Locate the cell with the specified text and output its (X, Y) center coordinate. 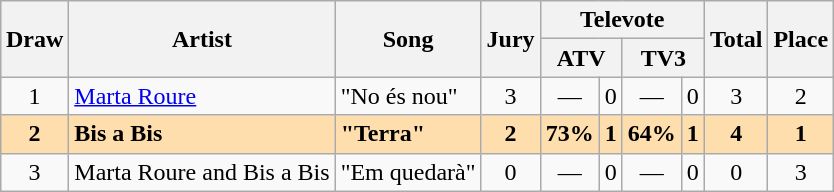
Artist (202, 39)
Song (408, 39)
Televote (622, 20)
Total (736, 39)
"Terra" (408, 134)
64% (652, 134)
Marta Roure (202, 96)
"Em quedarà" (408, 172)
73% (570, 134)
"No és nou" (408, 96)
TV3 (663, 58)
Draw (34, 39)
ATV (581, 58)
Place (801, 39)
Jury (510, 39)
Bis a Bis (202, 134)
4 (736, 134)
Marta Roure and Bis a Bis (202, 172)
